Scan for the cell matching the given text and deliver its (X, Y) coordinate at center. 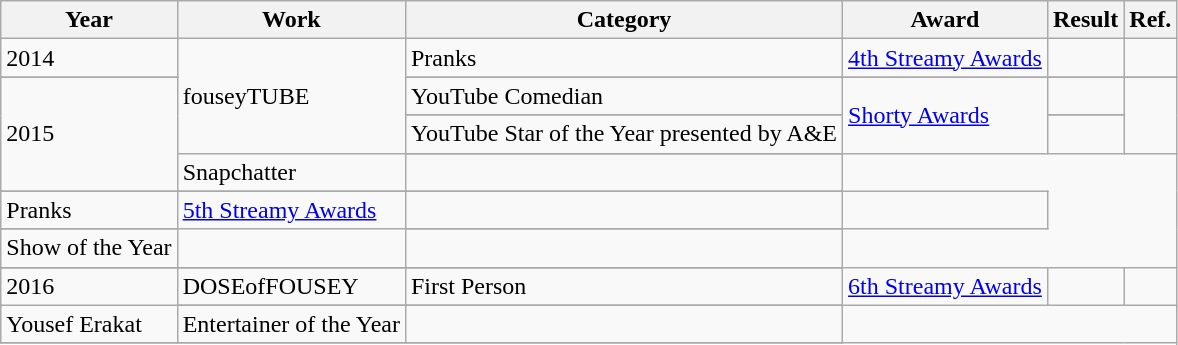
YouTube Comedian (624, 96)
Award (946, 20)
4th Streamy Awards (946, 58)
Result (1085, 20)
Work (291, 20)
YouTube Star of the Year presented by A&E (624, 134)
5th Streamy Awards (291, 210)
Show of the Year (89, 248)
Ref. (1150, 20)
2016 (89, 286)
fouseyTUBE (291, 96)
First Person (624, 286)
6th Streamy Awards (946, 286)
2014 (89, 58)
Category (624, 20)
Snapchatter (291, 172)
Shorty Awards (946, 115)
Entertainer of the Year (291, 324)
Yousef Erakat (89, 324)
Year (89, 20)
DOSEofFOUSEY (291, 286)
2015 (89, 134)
